Extract the [X, Y] coordinate from the center of the cell holding the provided text.  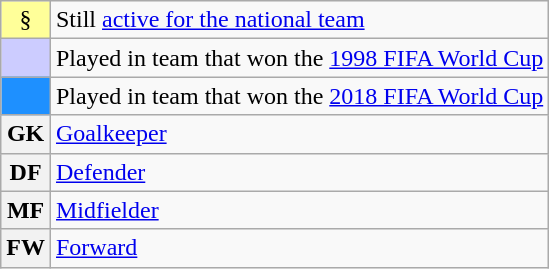
Forward [299, 248]
FW [26, 248]
Still active for the national team [299, 20]
DF [26, 172]
GK [26, 134]
Played in team that won the 1998 FIFA World Cup [299, 58]
Goalkeeper [299, 134]
Defender [299, 172]
§ [26, 20]
MF [26, 210]
Midfielder [299, 210]
Played in team that won the 2018 FIFA World Cup [299, 96]
